Detect which cell encompasses the target text, then output its [x, y] center coordinate. 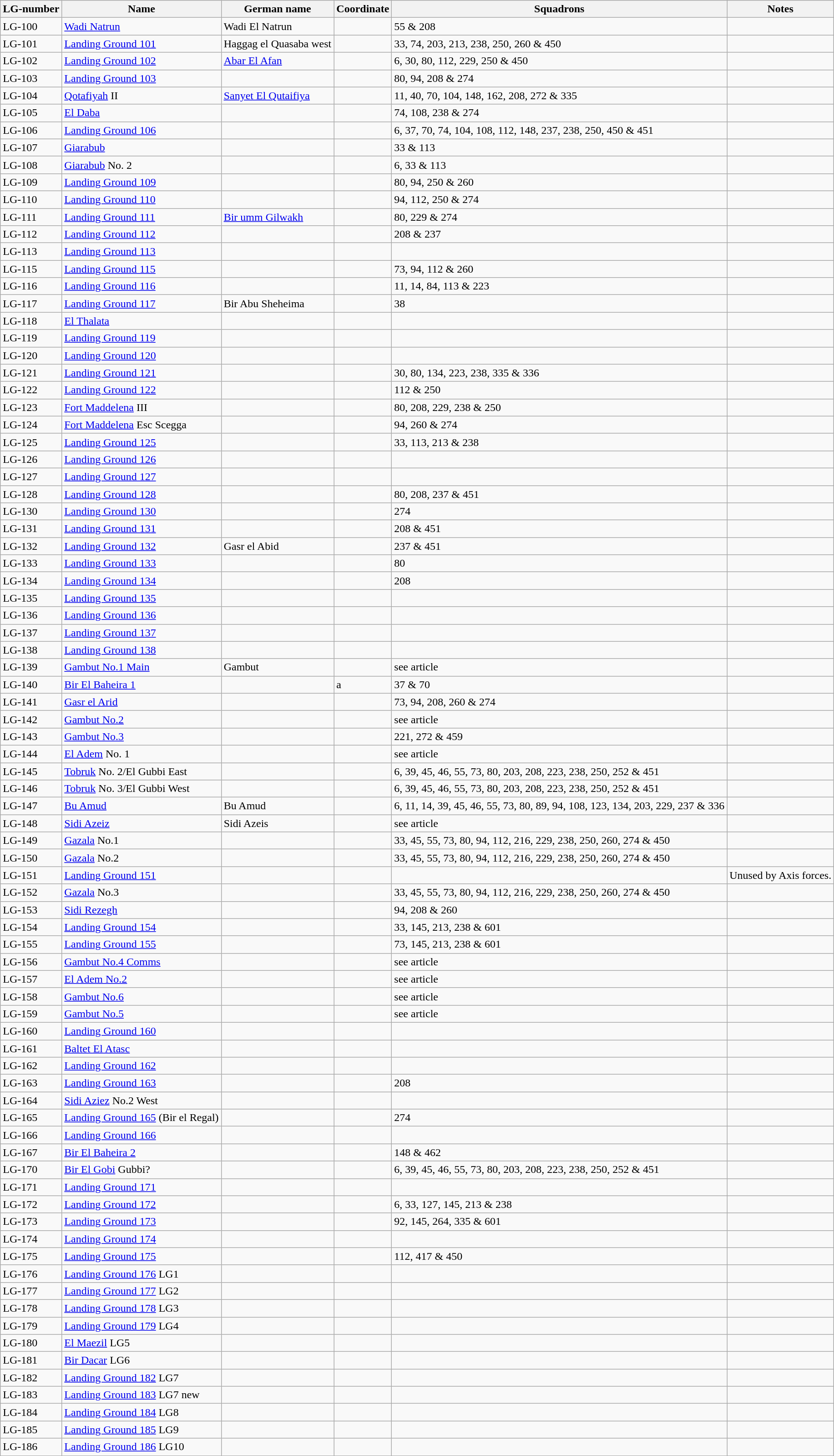
38 [560, 304]
El Adem No. 1 [142, 754]
LG-127 [31, 477]
Sidi Azeis [278, 823]
208 & 237 [560, 234]
LG-149 [31, 841]
208 & 451 [560, 529]
LG-172 [31, 1204]
Landing Ground 111 [142, 217]
Landing Ground 113 [142, 252]
Landing Ground 121 [142, 373]
Gambut No.2 [142, 719]
Landing Ground 183 LG7 new [142, 1395]
LG-112 [31, 234]
Landing Ground 120 [142, 355]
73, 145, 213, 238 & 601 [560, 944]
80, 208, 229, 238 & 250 [560, 407]
Fort Maddelena Esc Scegga [142, 425]
Landing Ground 155 [142, 944]
Gambut No.3 [142, 736]
LG-173 [31, 1222]
LG-170 [31, 1170]
33 & 113 [560, 147]
LG-119 [31, 338]
LG-171 [31, 1187]
LG-121 [31, 373]
Landing Ground 182 LG7 [142, 1378]
Landing Ground 175 [142, 1256]
Landing Ground 186 LG10 [142, 1447]
LG-167 [31, 1152]
Landing Ground 102 [142, 61]
33, 74, 203, 213, 238, 250, 260 & 450 [560, 44]
Landing Ground 117 [142, 304]
Giarabub [142, 147]
LG-150 [31, 858]
Gambut No.1 Main [142, 667]
LG-123 [31, 407]
237 & 451 [560, 546]
94, 112, 250 & 274 [560, 199]
LG-183 [31, 1395]
LG-175 [31, 1256]
LG-151 [31, 875]
Landing Ground 185 LG9 [142, 1430]
Landing Ground 179 LG4 [142, 1326]
LG-111 [31, 217]
Wadi El Natrun [278, 26]
LG-145 [31, 771]
Landing Ground 162 [142, 1066]
LG-174 [31, 1239]
Landing Ground 136 [142, 615]
Landing Ground 178 LG3 [142, 1308]
Sanyet El Qutaifiya [278, 96]
LG-153 [31, 910]
LG-185 [31, 1430]
LG-180 [31, 1343]
LG-130 [31, 512]
112 & 250 [560, 390]
LG-110 [31, 199]
6, 33 & 113 [560, 165]
LG-141 [31, 702]
LG-136 [31, 615]
LG-156 [31, 962]
Bir Abu Sheheima [278, 304]
80 [560, 563]
Landing Ground 128 [142, 494]
LG-181 [31, 1360]
LG-144 [31, 754]
LG-176 [31, 1273]
Bir umm Gilwakh [278, 217]
LG-179 [31, 1326]
Landing Ground 132 [142, 546]
LG-125 [31, 442]
LG-138 [31, 650]
6, 11, 14, 39, 45, 46, 55, 73, 80, 89, 94, 108, 123, 134, 203, 229, 237 & 336 [560, 806]
Sidi Rezegh [142, 910]
LG-184 [31, 1412]
94, 208 & 260 [560, 910]
Giarabub No. 2 [142, 165]
LG-166 [31, 1135]
80, 94, 250 & 260 [560, 182]
Haggag el Quasaba west [278, 44]
LG-137 [31, 633]
80, 229 & 274 [560, 217]
LG-115 [31, 269]
Gambut No.5 [142, 1014]
LG-146 [31, 789]
LG-131 [31, 529]
Landing Ground 106 [142, 130]
El Adem No.2 [142, 979]
Baltet El Atasc [142, 1048]
LG-118 [31, 321]
Sidi Azeiz [142, 823]
LG-109 [31, 182]
Landing Ground 174 [142, 1239]
Name [142, 9]
Bir El Baheira 2 [142, 1152]
6, 30, 80, 112, 229, 250 & 450 [560, 61]
11, 14, 84, 113 & 223 [560, 286]
LG-104 [31, 96]
LG-164 [31, 1101]
Landing Ground 171 [142, 1187]
55 & 208 [560, 26]
LG-182 [31, 1378]
LG-143 [31, 736]
Tobruk No. 3/El Gubbi West [142, 789]
LG-186 [31, 1447]
LG-160 [31, 1031]
Landing Ground 119 [142, 338]
LG-100 [31, 26]
LG-177 [31, 1291]
Landing Ground 103 [142, 78]
11, 40, 70, 104, 148, 162, 208, 272 & 335 [560, 96]
Landing Ground 134 [142, 581]
LG-157 [31, 979]
Landing Ground 130 [142, 512]
Landing Ground 160 [142, 1031]
Gazala No.2 [142, 858]
El Daba [142, 113]
LG-163 [31, 1083]
LG-124 [31, 425]
Gambut No.6 [142, 996]
LG-103 [31, 78]
LG-139 [31, 667]
LG-122 [31, 390]
Landing Ground 138 [142, 650]
37 & 70 [560, 685]
Landing Ground 115 [142, 269]
Notes [781, 9]
LG-147 [31, 806]
Sidi Aziez No.2 West [142, 1101]
Qotafiyah II [142, 96]
Landing Ground 110 [142, 199]
Tobruk No. 2/El Gubbi East [142, 771]
Landing Ground 131 [142, 529]
33, 145, 213, 238 & 601 [560, 927]
Gazala No.3 [142, 893]
80, 208, 237 & 451 [560, 494]
30, 80, 134, 223, 238, 335 & 336 [560, 373]
Landing Ground 101 [142, 44]
LG-140 [31, 685]
LG-113 [31, 252]
LG-134 [31, 581]
6, 33, 127, 145, 213 & 238 [560, 1204]
Bir Dacar LG6 [142, 1360]
Fort Maddelena III [142, 407]
LG-120 [31, 355]
94, 260 & 274 [560, 425]
LG-152 [31, 893]
73, 94, 112 & 260 [560, 269]
Landing Ground 151 [142, 875]
Landing Ground 133 [142, 563]
Wadi Natrun [142, 26]
33, 113, 213 & 238 [560, 442]
Landing Ground 126 [142, 459]
148 & 462 [560, 1152]
Landing Ground 184 LG8 [142, 1412]
Landing Ground 172 [142, 1204]
Abar El Afan [278, 61]
LG-142 [31, 719]
El Thalata [142, 321]
Landing Ground 166 [142, 1135]
LG-126 [31, 459]
LG-155 [31, 944]
Landing Ground 135 [142, 598]
Squadrons [560, 9]
Landing Ground 173 [142, 1222]
Landing Ground 125 [142, 442]
Bir El Baheira 1 [142, 685]
LG-154 [31, 927]
Coordinate [363, 9]
Landing Ground 154 [142, 927]
Gambut [278, 667]
German name [278, 9]
Landing Ground 137 [142, 633]
LG-165 [31, 1118]
Landing Ground 116 [142, 286]
LG-116 [31, 286]
112, 417 & 450 [560, 1256]
Bir El Gobi Gubbi? [142, 1170]
LG-128 [31, 494]
Landing Ground 109 [142, 182]
Gasr el Abid [278, 546]
92, 145, 264, 335 & 601 [560, 1222]
LG-133 [31, 563]
Gambut No.4 Comms [142, 962]
LG-106 [31, 130]
73, 94, 208, 260 & 274 [560, 702]
74, 108, 238 & 274 [560, 113]
LG-178 [31, 1308]
Landing Ground 122 [142, 390]
LG-117 [31, 304]
Landing Ground 163 [142, 1083]
El Maezil LG5 [142, 1343]
LG-107 [31, 147]
Landing Ground 127 [142, 477]
Gasr el Arid [142, 702]
Gazala No.1 [142, 841]
LG-105 [31, 113]
Landing Ground 112 [142, 234]
LG-number [31, 9]
LG-101 [31, 44]
6, 37, 70, 74, 104, 108, 112, 148, 237, 238, 250, 450 & 451 [560, 130]
Landing Ground 177 LG2 [142, 1291]
LG-161 [31, 1048]
221, 272 & 459 [560, 736]
LG-135 [31, 598]
LG-159 [31, 1014]
LG-158 [31, 996]
Landing Ground 176 LG1 [142, 1273]
LG-162 [31, 1066]
Landing Ground 165 (Bir el Regal) [142, 1118]
LG-132 [31, 546]
LG-108 [31, 165]
Unused by Axis forces. [781, 875]
80, 94, 208 & 274 [560, 78]
LG-148 [31, 823]
a [363, 685]
LG-102 [31, 61]
